Determine the [X, Y] coordinate at the center of the cell enclosing the given text.  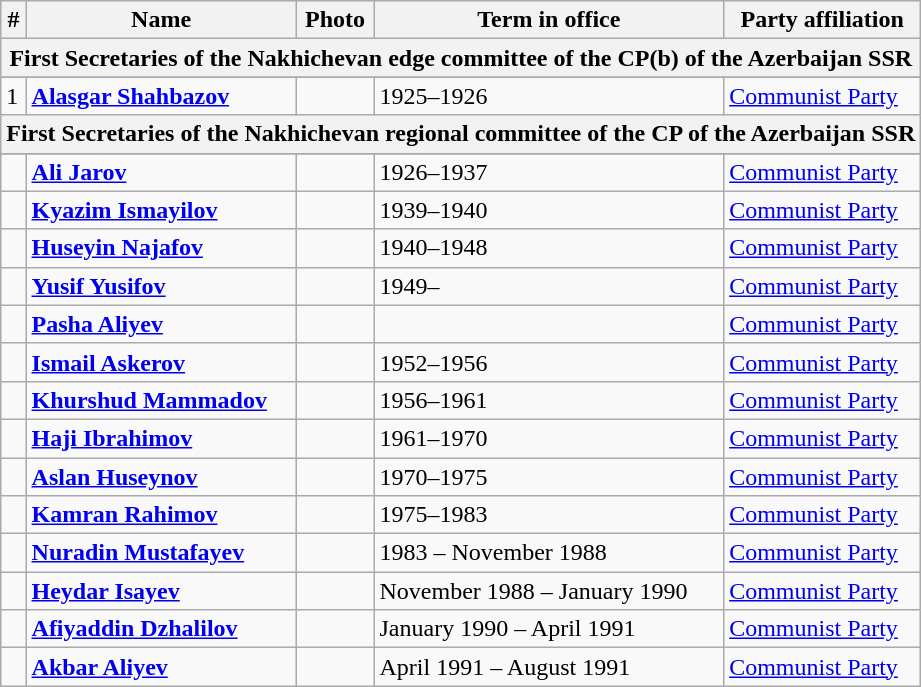
Name [161, 20]
1926–1937 [549, 172]
1939–1940 [549, 210]
Yusif Yusifov [161, 286]
April 1991 – August 1991 [549, 667]
1940–1948 [549, 248]
Khurshud Mammadov [161, 400]
Kamran Rahimov [161, 515]
1970–1975 [549, 477]
Kyazim Ismayilov [161, 210]
November 1988 – January 1990 [549, 591]
Alasgar Shahbazov [161, 96]
1952–1956 [549, 362]
Ismail Askerov [161, 362]
1956–1961 [549, 400]
1961–1970 [549, 438]
1 [14, 96]
Photo [335, 20]
Pasha Aliyev [161, 324]
January 1990 – April 1991 [549, 629]
Aslan Huseynov [161, 477]
First Secretaries of the Nakhichevan edge committee of the CP(b) of the Azerbaijan SSR [461, 58]
# [14, 20]
Term in office [549, 20]
Haji Ibrahimov [161, 438]
Nuradin Mustafayev [161, 553]
1925–1926 [549, 96]
Party affiliation [822, 20]
Heydar Isayev [161, 591]
1975–1983 [549, 515]
Huseyin Najafov [161, 248]
1949– [549, 286]
First Secretaries of the Nakhichevan regional committee of the CP of the Azerbaijan SSR [461, 134]
Afiyaddin Dzhalilov [161, 629]
Ali Jarov [161, 172]
Akbar Aliyev [161, 667]
1983 – November 1988 [549, 553]
